For the text-containing cell, return its midpoint in (x, y) coordinate format. 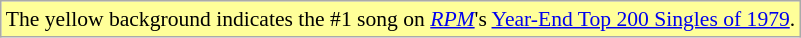
The yellow background indicates the #1 song on RPM's Year-End Top 200 Singles of 1979. (401, 19)
